Scan for the cell matching the given text and deliver its [x, y] coordinate at center. 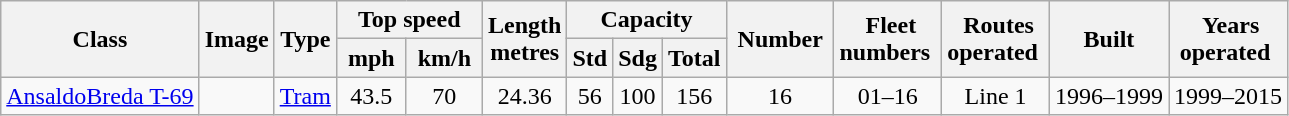
Fleetnumbers [888, 39]
km/h [444, 58]
24.36 [525, 96]
Total [694, 58]
156 [694, 96]
Top speed [409, 20]
1999–2015 [1228, 96]
Line 1 [996, 96]
Tram [305, 96]
Number [780, 39]
Class [100, 39]
mph [371, 58]
Image [236, 39]
16 [780, 96]
100 [638, 96]
56 [590, 96]
Routesoperated [996, 39]
70 [444, 96]
Std [590, 58]
Yearsoperated [1228, 39]
01–16 [888, 96]
43.5 [371, 96]
Type [305, 39]
Sdg [638, 58]
Lengthmetres [525, 39]
Built [1108, 39]
1996–1999 [1108, 96]
AnsaldoBreda T-69 [100, 96]
Capacity [646, 20]
